Extract the [x, y] coordinate from the center of the cell holding the provided text.  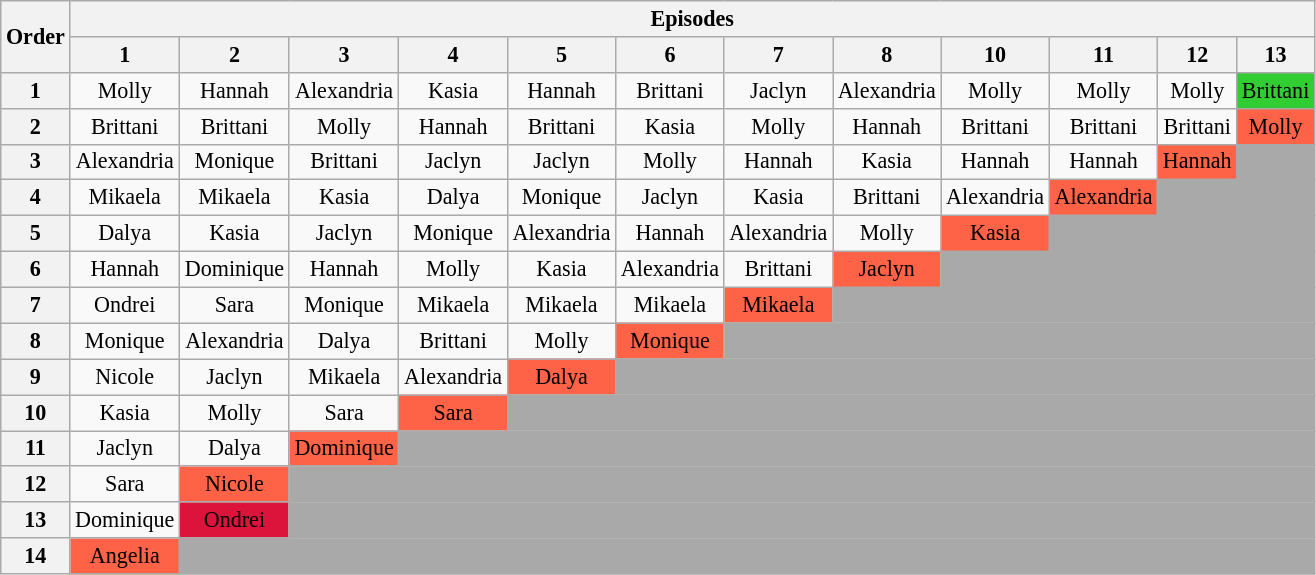
9 [36, 377]
Episodes [692, 18]
Angelia [125, 556]
Order [36, 36]
14 [36, 556]
